Capture the cell that displays the provided text and extract its [X, Y] central coordinate. 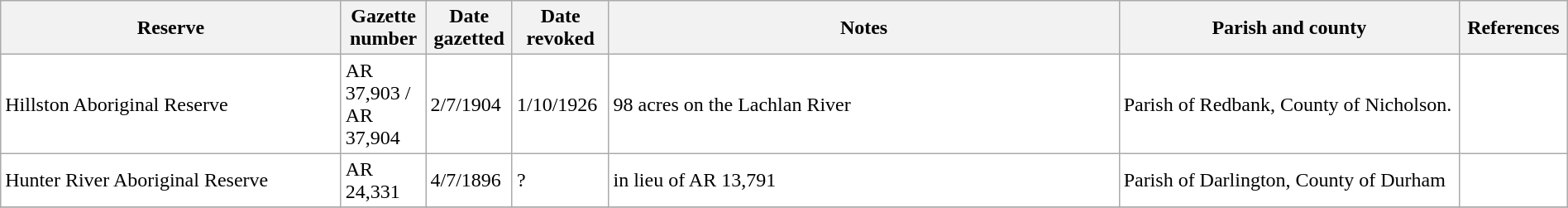
AR 24,331 [384, 181]
Hunter River Aboriginal Reserve [170, 181]
98 acres on the Lachlan River [863, 104]
Notes [863, 28]
Gazette number [384, 28]
Parish of Darlington, County of Durham [1288, 181]
2/7/1904 [470, 104]
1/10/1926 [561, 104]
? [561, 181]
References [1513, 28]
Date gazetted [470, 28]
in lieu of AR 13,791 [863, 181]
Hillston Aboriginal Reserve [170, 104]
AR 37,903 / AR 37,904 [384, 104]
Parish and county [1288, 28]
Date revoked [561, 28]
4/7/1896 [470, 181]
Reserve [170, 28]
Parish of Redbank, County of Nicholson. [1288, 104]
